Detect which cell encompasses the target text, then output its (x, y) center coordinate. 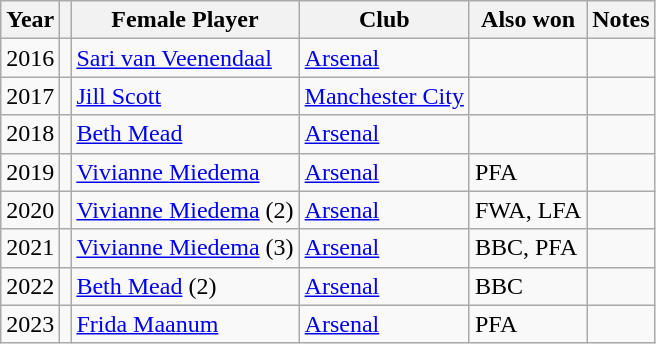
Beth Mead (2) (185, 286)
2022 (30, 286)
Club (384, 20)
2021 (30, 248)
BBC, PFA (528, 248)
Manchester City (384, 96)
Vivianne Miedema (2) (185, 210)
Beth Mead (185, 134)
2018 (30, 134)
Year (30, 20)
Female Player (185, 20)
Notes (621, 20)
2017 (30, 96)
FWA, LFA (528, 210)
BBC (528, 286)
Vivianne Miedema (3) (185, 248)
2019 (30, 172)
Sari van Veenendaal (185, 58)
Frida Maanum (185, 324)
Jill Scott (185, 96)
2020 (30, 210)
Also won (528, 20)
Vivianne Miedema (185, 172)
2016 (30, 58)
2023 (30, 324)
